Detect which cell encompasses the target text, then output its [x, y] center coordinate. 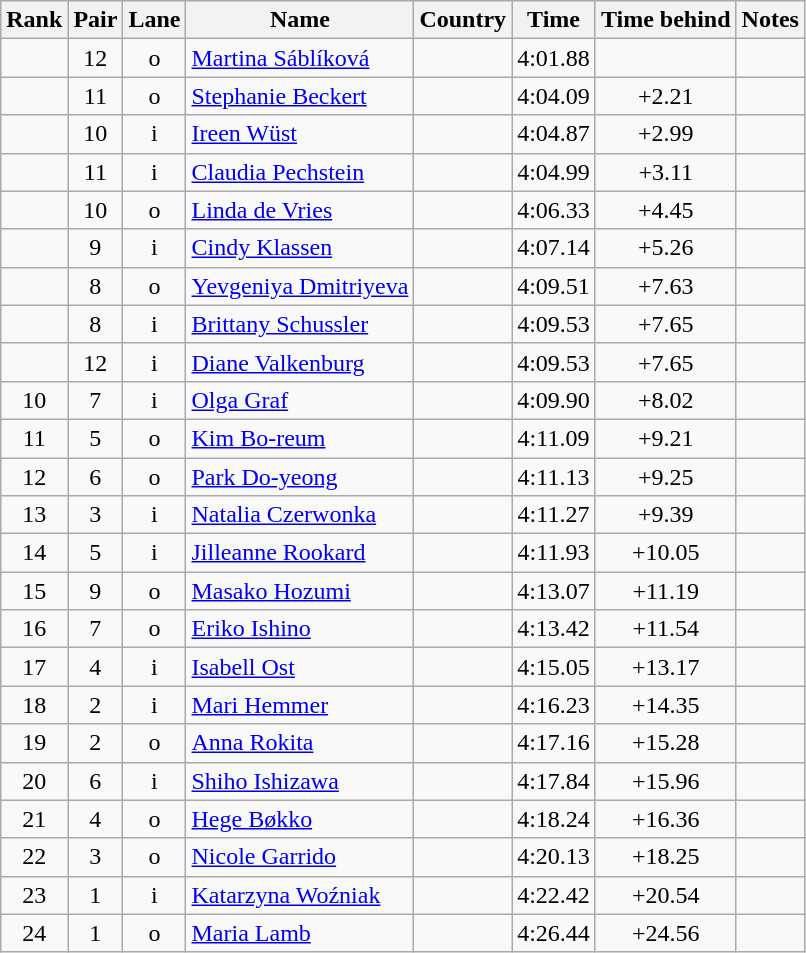
Notes [770, 20]
+2.99 [666, 134]
Nicole Garrido [300, 857]
22 [34, 857]
13 [34, 515]
Name [300, 20]
+16.36 [666, 819]
18 [34, 705]
+13.17 [666, 667]
4:11.93 [554, 553]
14 [34, 553]
Diane Valkenburg [300, 362]
Shiho Ishizawa [300, 781]
4:07.14 [554, 248]
+11.54 [666, 629]
+10.05 [666, 553]
+11.19 [666, 591]
Country [463, 20]
+4.45 [666, 210]
Hege Bøkko [300, 819]
Ireen Wüst [300, 134]
Kim Bo-reum [300, 438]
19 [34, 743]
4:13.42 [554, 629]
Time [554, 20]
Cindy Klassen [300, 248]
+15.96 [666, 781]
4:04.09 [554, 96]
4:17.16 [554, 743]
20 [34, 781]
Natalia Czerwonka [300, 515]
4:09.90 [554, 400]
+5.26 [666, 248]
Rank [34, 20]
23 [34, 895]
Martina Sáblíková [300, 58]
4:17.84 [554, 781]
15 [34, 591]
+9.21 [666, 438]
Olga Graf [300, 400]
Katarzyna Woźniak [300, 895]
Jilleanne Rookard [300, 553]
Isabell Ost [300, 667]
Eriko Ishino [300, 629]
+9.39 [666, 515]
4:20.13 [554, 857]
4:11.13 [554, 477]
4:01.88 [554, 58]
+15.28 [666, 743]
24 [34, 933]
4:11.09 [554, 438]
Stephanie Beckert [300, 96]
4:09.51 [554, 286]
4:04.87 [554, 134]
4:13.07 [554, 591]
+18.25 [666, 857]
Brittany Schussler [300, 324]
Pair [96, 20]
4:22.42 [554, 895]
4:11.27 [554, 515]
16 [34, 629]
+3.11 [666, 172]
Anna Rokita [300, 743]
+14.35 [666, 705]
Lane [154, 20]
+24.56 [666, 933]
Park Do-yeong [300, 477]
+7.63 [666, 286]
4:16.23 [554, 705]
4:06.33 [554, 210]
Maria Lamb [300, 933]
Claudia Pechstein [300, 172]
21 [34, 819]
4:18.24 [554, 819]
+9.25 [666, 477]
17 [34, 667]
Yevgeniya Dmitriyeva [300, 286]
Masako Hozumi [300, 591]
Linda de Vries [300, 210]
4:15.05 [554, 667]
+20.54 [666, 895]
Mari Hemmer [300, 705]
+2.21 [666, 96]
Time behind [666, 20]
+8.02 [666, 400]
4:04.99 [554, 172]
4:26.44 [554, 933]
